Return the [X, Y] coordinate for the center point of the cell that contains the specified text.  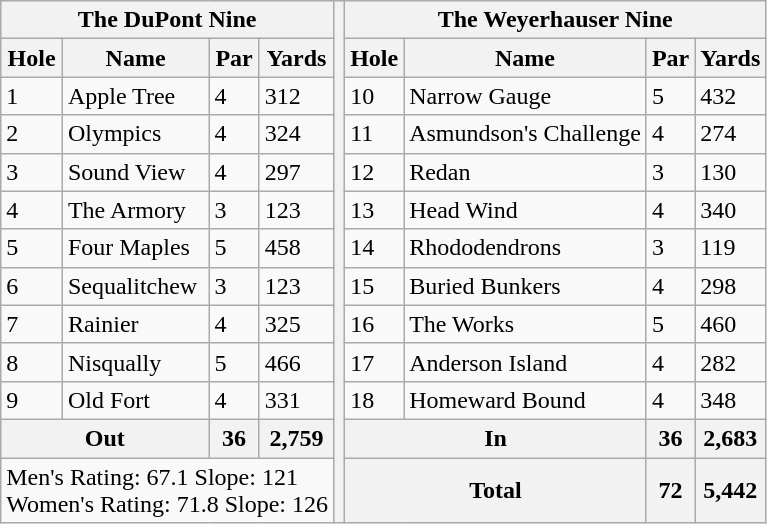
Rainier [135, 324]
The DuPont Nine [168, 20]
The Weyerhauser Nine [556, 20]
Buried Bunkers [526, 286]
460 [730, 324]
297 [296, 172]
Total [496, 490]
432 [730, 96]
15 [374, 286]
Four Maples [135, 248]
Rhododendrons [526, 248]
8 [32, 362]
72 [670, 490]
6 [32, 286]
298 [730, 286]
458 [296, 248]
Anderson Island [526, 362]
In [496, 438]
12 [374, 172]
2,683 [730, 438]
10 [374, 96]
466 [296, 362]
Asmundson's Challenge [526, 134]
Out [105, 438]
119 [730, 248]
14 [374, 248]
Redan [526, 172]
9 [32, 400]
13 [374, 210]
312 [296, 96]
Sound View [135, 172]
7 [32, 324]
274 [730, 134]
Olympics [135, 134]
Narrow Gauge [526, 96]
Old Fort [135, 400]
324 [296, 134]
Apple Tree [135, 96]
130 [730, 172]
18 [374, 400]
348 [730, 400]
2 [32, 134]
11 [374, 134]
5,442 [730, 490]
Men's Rating: 67.1 Slope: 121Women's Rating: 71.8 Slope: 126 [168, 490]
Sequalitchew [135, 286]
340 [730, 210]
Nisqually [135, 362]
Head Wind [526, 210]
331 [296, 400]
The Works [526, 324]
The Armory [135, 210]
Homeward Bound [526, 400]
16 [374, 324]
2,759 [296, 438]
17 [374, 362]
282 [730, 362]
325 [296, 324]
1 [32, 96]
